Extract the (x, y) coordinate from the center of the cell holding the provided text.  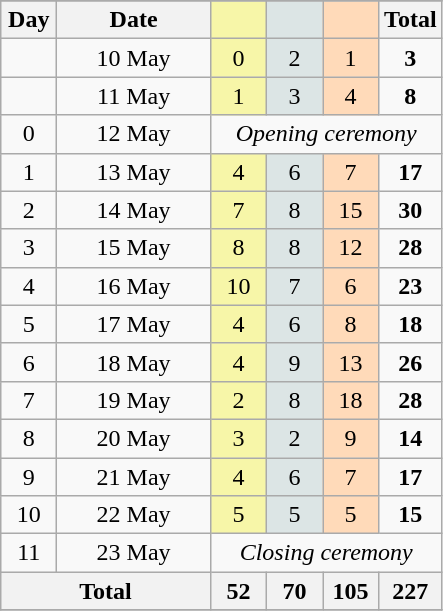
15 May (134, 248)
23 (411, 286)
10 May (134, 58)
11 (29, 553)
70 (294, 591)
Opening ceremony (326, 134)
20 May (134, 438)
12 (350, 248)
21 May (134, 477)
30 (411, 210)
105 (350, 591)
Closing ceremony (326, 553)
227 (411, 591)
14 May (134, 210)
Day (29, 20)
18 May (134, 362)
14 (411, 438)
22 May (134, 515)
16 May (134, 286)
13 (350, 362)
26 (411, 362)
13 May (134, 172)
17 May (134, 324)
19 May (134, 400)
23 May (134, 553)
52 (238, 591)
12 May (134, 134)
11 May (134, 96)
Date (134, 20)
